Extract the [x, y] coordinate from the center of the cell holding the provided text.  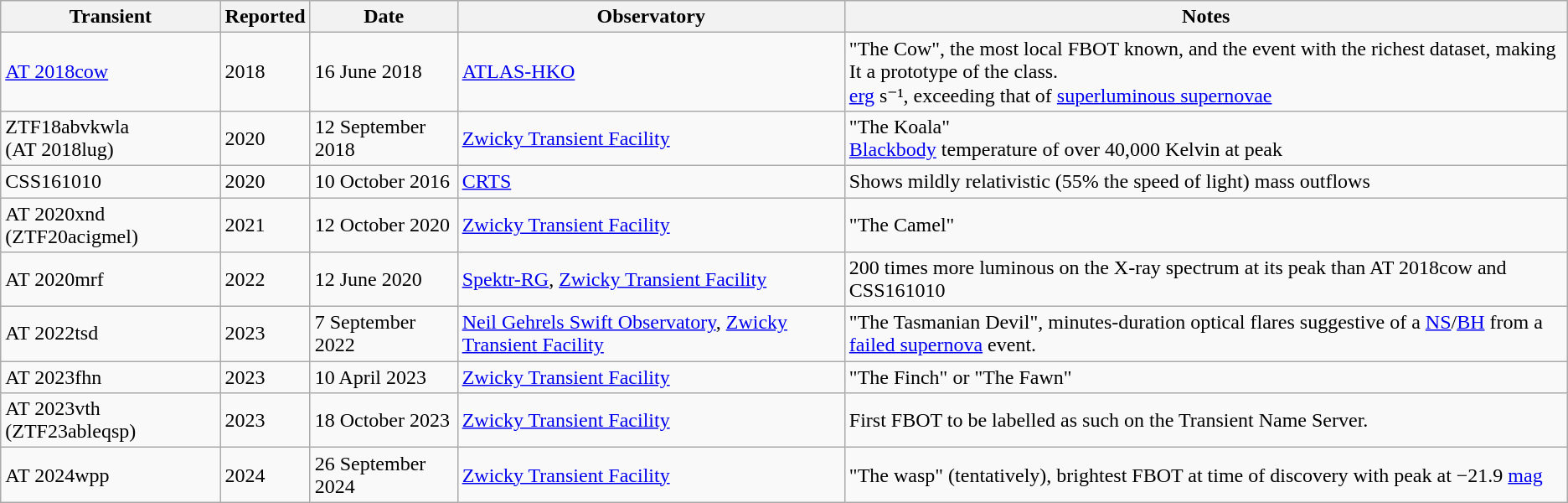
7 September 2022 [384, 334]
Notes [1206, 17]
ZTF18abvkwla(AT 2018lug) [111, 137]
12 June 2020 [384, 280]
ATLAS-HKO [651, 72]
AT 2022tsd [111, 334]
Spektr-RG, Zwicky Transient Facility [651, 280]
"The wasp" (tentatively), brightest FBOT at time of discovery with peak at −21.9 mag [1206, 474]
AT 2020mrf [111, 280]
AT 2020xnd (ZTF20acigmel) [111, 225]
16 June 2018 [384, 72]
"The Tasmanian Devil", minutes-duration optical flares suggestive of a NS/BH from a failed supernova event. [1206, 334]
Shows mildly relativistic (55% the speed of light) mass outflows [1206, 181]
18 October 2023 [384, 421]
2022 [265, 280]
26 September 2024 [384, 474]
10 October 2016 [384, 181]
"The Finch" or "The Fawn" [1206, 377]
Transient [111, 17]
10 April 2023 [384, 377]
CSS161010 [111, 181]
Neil Gehrels Swift Observatory, Zwicky Transient Facility [651, 334]
"The Koala"Blackbody temperature of over 40,000 Kelvin at peak [1206, 137]
"The Camel" [1206, 225]
Date [384, 17]
Reported [265, 17]
AT 2023fhn [111, 377]
12 September 2018 [384, 137]
200 times more luminous on the X-ray spectrum at its peak than AT 2018cow and CSS161010 [1206, 280]
2021 [265, 225]
CRTS [651, 181]
2024 [265, 474]
AT 2018cow [111, 72]
First FBOT to be labelled as such on the Transient Name Server. [1206, 421]
AT 2024wpp [111, 474]
12 October 2020 [384, 225]
Observatory [651, 17]
2018 [265, 72]
AT 2023vth (ZTF23ableqsp) [111, 421]
